Provide the (X, Y) coordinate of the cell's center where the given text is located.  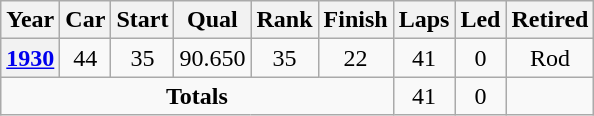
1930 (30, 58)
Car (86, 20)
22 (356, 58)
Rod (550, 58)
Qual (212, 20)
90.650 (212, 58)
Retired (550, 20)
Totals (197, 96)
Finish (356, 20)
Led (480, 20)
44 (86, 58)
Year (30, 20)
Laps (424, 20)
Rank (284, 20)
Start (142, 20)
